Detect which cell encompasses the target text, then output its (x, y) center coordinate. 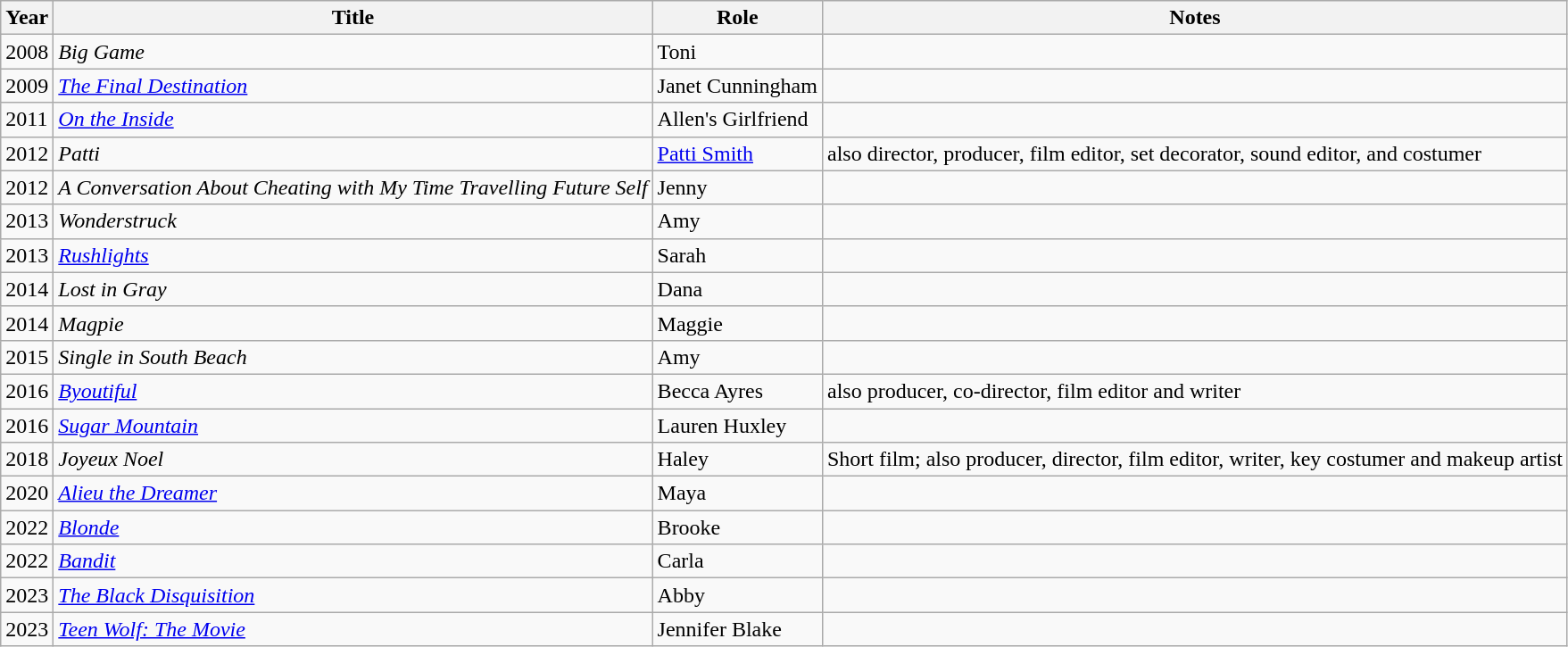
Byoutiful (353, 391)
Rushlights (353, 255)
Maggie (737, 323)
Maya (737, 494)
Wonderstruck (353, 221)
also producer, co-director, film editor and writer (1194, 391)
Blonde (353, 527)
Sarah (737, 255)
Bandit (353, 561)
Haley (737, 460)
Jennifer Blake (737, 629)
2018 (27, 460)
Year (27, 18)
Alieu the Dreamer (353, 494)
2008 (27, 52)
Janet Cunningham (737, 86)
Joyeux Noel (353, 460)
Lost in Gray (353, 289)
Dana (737, 289)
Toni (737, 52)
Patti (353, 153)
Magpie (353, 323)
Role (737, 18)
2020 (27, 494)
2011 (27, 120)
Title (353, 18)
Patti Smith (737, 153)
2009 (27, 86)
Single in South Beach (353, 357)
Becca Ayres (737, 391)
Short film; also producer, director, film editor, writer, key costumer and makeup artist (1194, 460)
On the Inside (353, 120)
2015 (27, 357)
Allen's Girlfriend (737, 120)
Teen Wolf: The Movie (353, 629)
The Final Destination (353, 86)
also director, producer, film editor, set decorator, sound editor, and costumer (1194, 153)
Abby (737, 595)
Notes (1194, 18)
A Conversation About Cheating with My Time Travelling Future Self (353, 187)
Carla (737, 561)
Jenny (737, 187)
Big Game (353, 52)
Sugar Mountain (353, 426)
Lauren Huxley (737, 426)
Brooke (737, 527)
The Black Disquisition (353, 595)
